Identify which cell holds the provided text, then report its (x, y) central coordinate. 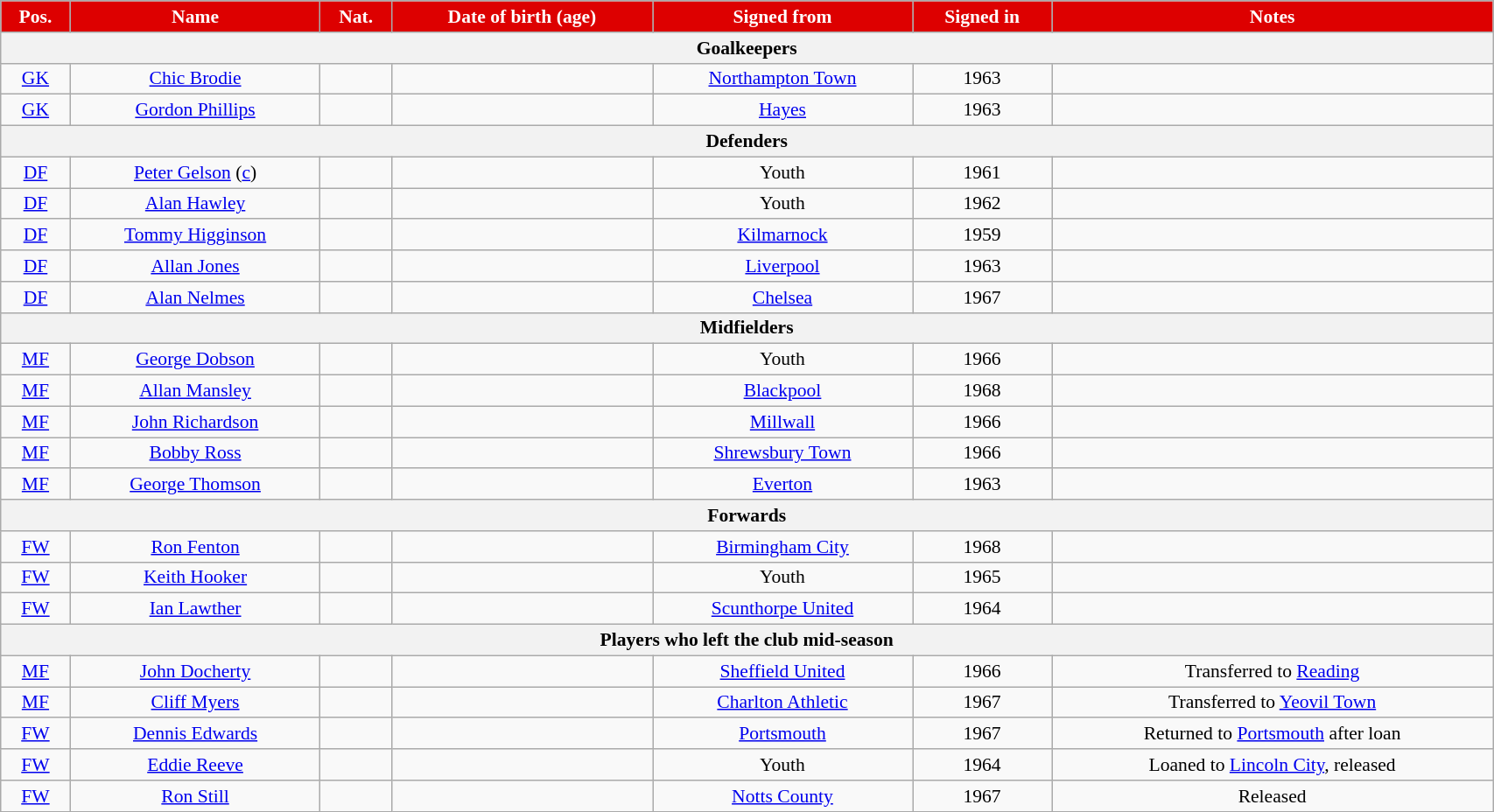
Eddie Reeve (195, 765)
Ian Lawther (195, 609)
Notes (1273, 17)
Bobby Ross (195, 453)
Defenders (747, 142)
Players who left the club mid-season (747, 640)
Blackpool (782, 391)
Gordon Phillips (195, 110)
Transferred to Yeovil Town (1273, 703)
Midfielders (747, 328)
Everton (782, 485)
Ron Still (195, 796)
Cliff Myers (195, 703)
Alan Nelmes (195, 297)
Nat. (355, 17)
Chic Brodie (195, 79)
Keith Hooker (195, 577)
Ron Fenton (195, 547)
Alan Hawley (195, 204)
Loaned to Lincoln City, released (1273, 765)
Returned to Portsmouth after loan (1273, 734)
Millwall (782, 422)
1965 (982, 577)
Signed from (782, 17)
Kilmarnock (782, 235)
Name (195, 17)
Notts County (782, 796)
George Dobson (195, 360)
Sheffield United (782, 671)
Charlton Athletic (782, 703)
Peter Gelson (c) (195, 172)
Northampton Town (782, 79)
Allan Jones (195, 266)
Shrewsbury Town (782, 453)
Chelsea (782, 297)
1961 (982, 172)
Allan Mansley (195, 391)
Dennis Edwards (195, 734)
Liverpool (782, 266)
Goalkeepers (747, 48)
1959 (982, 235)
Transferred to Reading (1273, 671)
Date of birth (age) (522, 17)
George Thomson (195, 485)
Tommy Higginson (195, 235)
John Docherty (195, 671)
Hayes (782, 110)
Forwards (747, 515)
Released (1273, 796)
Portsmouth (782, 734)
Pos. (35, 17)
Scunthorpe United (782, 609)
John Richardson (195, 422)
1962 (982, 204)
Birmingham City (782, 547)
Signed in (982, 17)
